Extract the (X, Y) coordinate from the center of the cell holding the provided text.  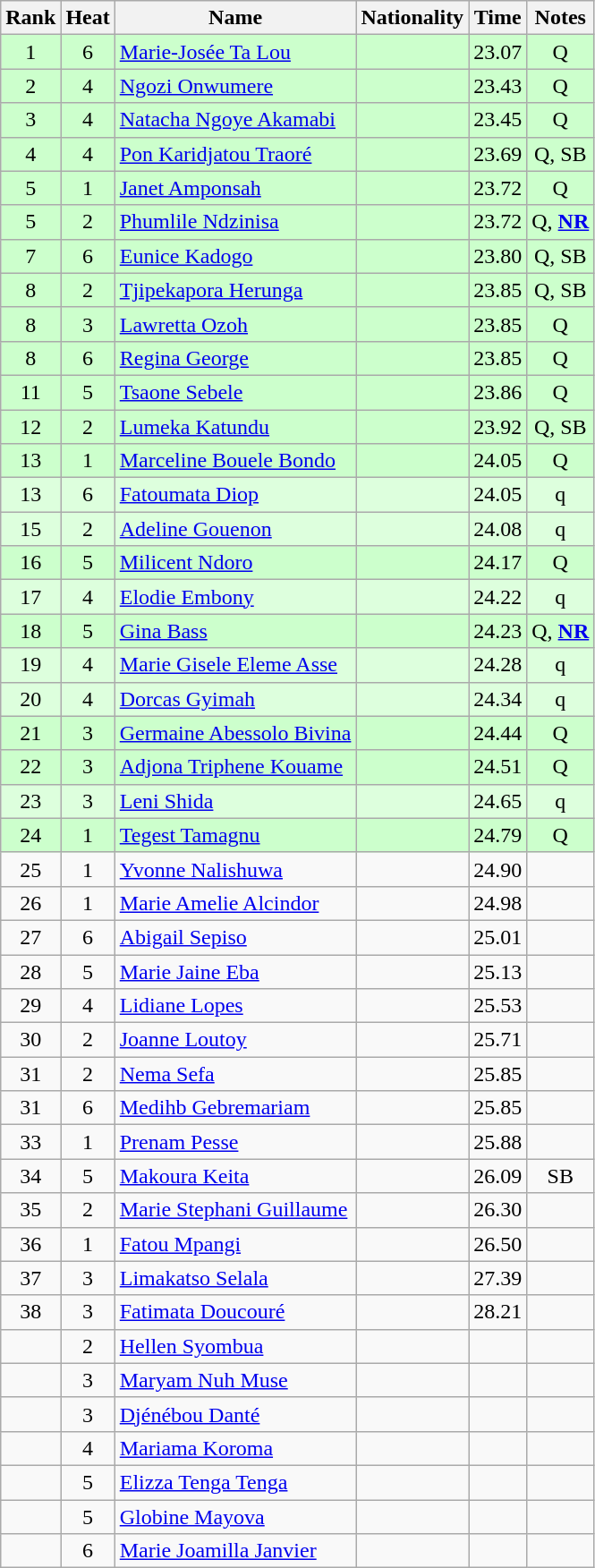
Tjipekapora Herunga (235, 290)
Hellen Syombua (235, 1346)
Lidiane Lopes (235, 1006)
24.44 (497, 733)
Marie Amelie Alcindor (235, 903)
Germaine Abessolo Bivina (235, 733)
24.51 (497, 767)
35 (30, 1210)
25.53 (497, 1006)
27.39 (497, 1278)
20 (30, 699)
Gina Bass (235, 631)
26.09 (497, 1176)
29 (30, 1006)
23.07 (497, 52)
17 (30, 597)
22 (30, 767)
23 (30, 801)
25.01 (497, 937)
Pon Karidjatou Traoré (235, 154)
Lumeka Katundu (235, 427)
Ngozi Onwumere (235, 86)
16 (30, 563)
Heat (88, 18)
37 (30, 1278)
23.92 (497, 427)
23.69 (497, 154)
28.21 (497, 1312)
Fatoumata Diop (235, 495)
24.08 (497, 529)
38 (30, 1312)
26 (30, 903)
Dorcas Gyimah (235, 699)
12 (30, 427)
Prenam Pesse (235, 1142)
24.90 (497, 869)
34 (30, 1176)
Mariama Koroma (235, 1448)
25.13 (497, 971)
23.43 (497, 86)
SB (560, 1176)
19 (30, 665)
Notes (560, 18)
Time (497, 18)
Leni Shida (235, 801)
26.50 (497, 1244)
33 (30, 1142)
24.65 (497, 801)
Adjona Triphene Kouame (235, 767)
Yvonne Nalishuwa (235, 869)
Tsaone Sebele (235, 392)
25.71 (497, 1040)
Marie Stephani Guillaume (235, 1210)
27 (30, 937)
23.80 (497, 256)
24.98 (497, 903)
30 (30, 1040)
Marie Gisele Eleme Asse (235, 665)
24.34 (497, 699)
18 (30, 631)
24.22 (497, 597)
Lawretta Ozoh (235, 324)
28 (30, 971)
Marie Joamilla Janvier (235, 1551)
Tegest Tamagnu (235, 835)
Makoura Keita (235, 1176)
Limakatso Selala (235, 1278)
Marie Jaine Eba (235, 971)
Rank (30, 18)
Janet Amponsah (235, 188)
23.86 (497, 392)
24 (30, 835)
Adeline Gouenon (235, 529)
Globine Mayova (235, 1517)
Abigail Sepiso (235, 937)
Phumlile Ndzinisa (235, 222)
24.17 (497, 563)
Marceline Bouele Bondo (235, 461)
15 (30, 529)
36 (30, 1244)
Joanne Loutoy (235, 1040)
Elodie Embony (235, 597)
Medihb Gebremariam (235, 1108)
Nema Sefa (235, 1074)
Nationality (412, 18)
Fatimata Doucouré (235, 1312)
25.88 (497, 1142)
25 (30, 869)
Marie-Josée Ta Lou (235, 52)
Djénébou Danté (235, 1414)
23.45 (497, 120)
21 (30, 733)
24.79 (497, 835)
24.23 (497, 631)
7 (30, 256)
Elizza Tenga Tenga (235, 1482)
Maryam Nuh Muse (235, 1380)
24.28 (497, 665)
Natacha Ngoye Akamabi (235, 120)
Name (235, 18)
Regina George (235, 358)
Eunice Kadogo (235, 256)
11 (30, 392)
26.30 (497, 1210)
Milicent Ndoro (235, 563)
Fatou Mpangi (235, 1244)
